Locate the cell with the specified text and output its (X, Y) center coordinate. 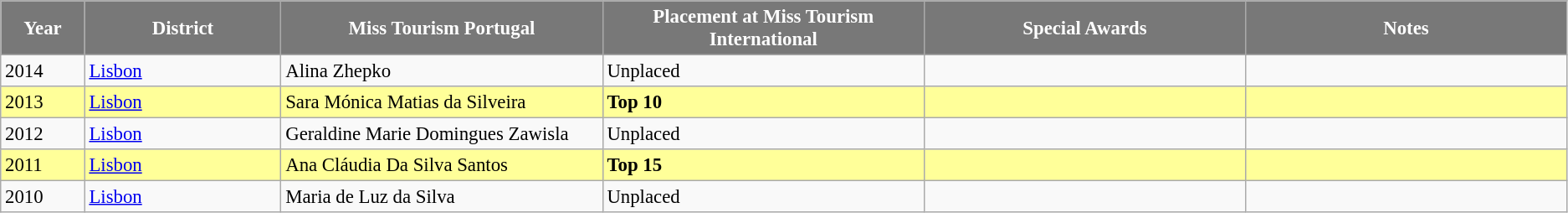
2012 (43, 134)
Maria de Luz da Silva (442, 197)
2010 (43, 197)
2014 (43, 71)
Notes (1406, 29)
District (182, 29)
Top 15 (763, 165)
Sara Mónica Matias da Silveira (442, 102)
Alina Zhepko (442, 71)
Miss Tourism Portugal (442, 29)
2013 (43, 102)
Ana Cláudia Da Silva Santos (442, 165)
Special Awards (1084, 29)
2011 (43, 165)
Top 10 (763, 102)
Year (43, 29)
Placement at Miss Tourism International (763, 29)
Geraldine Marie Domingues Zawisla (442, 134)
